Search for the cell housing the specified text and yield its [x, y] center coordinate. 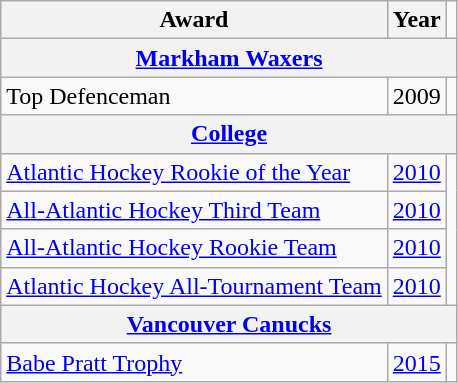
All-Atlantic Hockey Third Team [194, 210]
College [230, 134]
Atlantic Hockey Rookie of the Year [194, 172]
Vancouver Canucks [230, 324]
Top Defenceman [194, 96]
All-Atlantic Hockey Rookie Team [194, 248]
Babe Pratt Trophy [194, 362]
Markham Waxers [230, 58]
2009 [416, 96]
Year [416, 20]
Award [194, 20]
Atlantic Hockey All-Tournament Team [194, 286]
2015 [416, 362]
